Search for the cell housing the specified text and yield its [x, y] center coordinate. 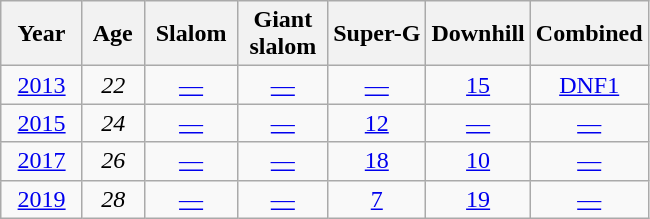
Age [113, 34]
2017 [42, 161]
2013 [42, 85]
2019 [42, 199]
Super-G [377, 34]
Downhill [478, 34]
7 [377, 199]
Year [42, 34]
24 [113, 123]
Giant slalom [283, 34]
22 [113, 85]
DNF1 [589, 85]
Slalom [191, 34]
19 [478, 199]
18 [377, 161]
2015 [42, 123]
26 [113, 161]
15 [478, 85]
12 [377, 123]
10 [478, 161]
Combined [589, 34]
28 [113, 199]
